Return (X, Y) of the center of cell containing provided text 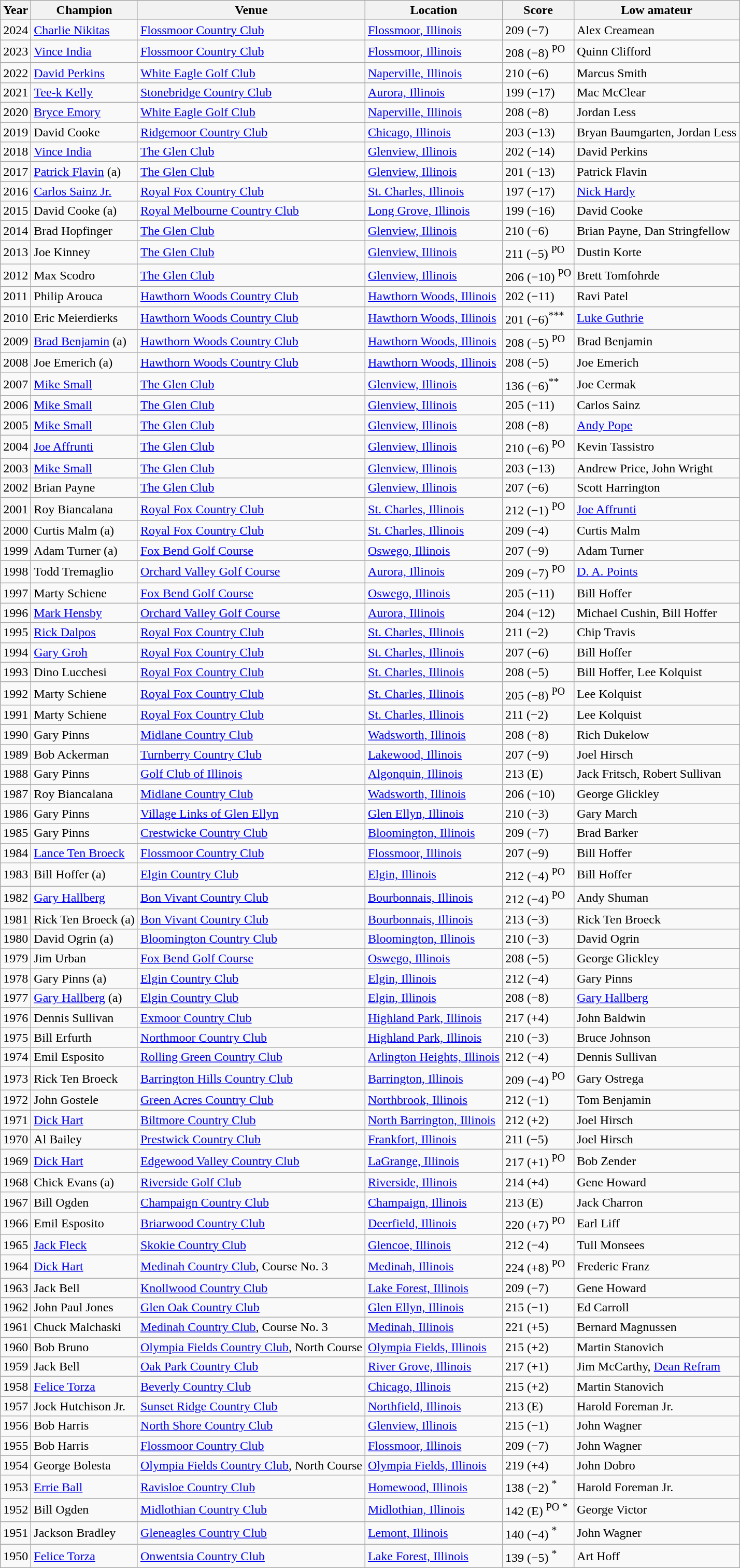
208 (−8) PO (538, 52)
1979 (16, 959)
Art Hoff (657, 1557)
Patrick Flavin (a) (84, 172)
1982 (16, 898)
1997 (16, 593)
202 (−11) (538, 297)
136 (−6)** (538, 384)
Oak Park Country Club (251, 1367)
Lance Ten Broeck (84, 853)
211 (−5) PO (538, 252)
Royal Melbourne Country Club (251, 211)
2015 (16, 211)
Barrington, Illinois (433, 1079)
2000 (16, 530)
Year (16, 10)
Chuck Malchaski (84, 1327)
220 (+7) PO (538, 1224)
Bryan Baumgarten, Jordan Less (657, 132)
2014 (16, 231)
201 (−6)*** (538, 318)
Rich Dukelow (657, 735)
Midlothian Country Club (251, 1510)
Ridgemoor Country Club (251, 132)
2019 (16, 132)
Bryce Emory (84, 113)
Gary Groh (84, 652)
Brian Payne (84, 488)
206 (−10) (538, 794)
1983 (16, 874)
Curtis Malm (657, 530)
142 (E) PO * (538, 1510)
Frankfort, Illinois (433, 1140)
209 (−4) (538, 530)
D. A. Points (657, 571)
Bob Ackerman (84, 754)
Glen Oak Country Club (251, 1308)
Homewood, Illinois (433, 1487)
Location (433, 10)
Barrington Hills Country Club (251, 1079)
1995 (16, 633)
2006 (16, 405)
2002 (16, 488)
1975 (16, 1038)
1989 (16, 754)
201 (−13) (538, 172)
1954 (16, 1465)
212 (+2) (538, 1120)
Glencoe, Illinois (433, 1245)
213 (−3) (538, 919)
1966 (16, 1224)
Rick Ten Broeck (a) (84, 919)
1969 (16, 1161)
Rolling Green Country Club (251, 1057)
Frederic Franz (657, 1266)
Bernard Magnussen (657, 1327)
River Grove, Illinois (433, 1367)
Eric Meierdierks (84, 318)
1974 (16, 1057)
Beverly Country Club (251, 1387)
214 (+4) (538, 1182)
Tom Benjamin (657, 1100)
1973 (16, 1079)
John Paul Jones (84, 1308)
139 (−5) * (538, 1557)
Gary Hallberg (a) (84, 998)
John Dobro (657, 1465)
Joe Kinney (84, 252)
Ed Carroll (657, 1308)
1950 (16, 1557)
1967 (16, 1202)
1998 (16, 571)
Low amateur (657, 10)
212 (−1) (538, 1100)
Joe Cermak (657, 384)
Deerfield, Illinois (433, 1224)
Max Scodro (84, 276)
Venue (251, 10)
Andy Pope (657, 425)
Brian Payne, Dan Stringfellow (657, 231)
Bill Hoffer, Lee Kolquist (657, 672)
Chip Travis (657, 633)
Green Acres Country Club (251, 1100)
2011 (16, 297)
John Gostele (84, 1100)
2018 (16, 152)
Al Bailey (84, 1140)
Joe Emerich (657, 362)
Jordan Less (657, 113)
Bill Hoffer (a) (84, 874)
1978 (16, 978)
2008 (16, 362)
Kevin Tassistro (657, 447)
2009 (16, 341)
1981 (16, 919)
Jack Fleck (84, 1245)
1992 (16, 694)
2010 (16, 318)
2023 (16, 52)
1986 (16, 814)
1965 (16, 1245)
1968 (16, 1182)
1980 (16, 939)
Chick Evans (a) (84, 1182)
Rick Dalpos (84, 633)
1977 (16, 998)
Knollwood Country Club (251, 1287)
210 (−6) PO (538, 447)
Lakewood, Illinois (433, 754)
Gary Pinns (a) (84, 978)
Nick Hardy (657, 191)
Michael Cushin, Bill Hoffer (657, 613)
David Ogrin (657, 939)
Adam Turner (657, 550)
Sunset Ridge Country Club (251, 1406)
Jack Charron (657, 1202)
Andy Shuman (657, 898)
Carlos Sainz (657, 405)
Brad Benjamin (a) (84, 341)
197 (−17) (538, 191)
2007 (16, 384)
140 (−4) * (538, 1533)
2003 (16, 468)
Patrick Flavin (657, 172)
212 (−1) PO (538, 509)
2012 (16, 276)
1955 (16, 1446)
Tee-k Kelly (84, 92)
Philip Arouca (84, 297)
Ravi Patel (657, 297)
Lemont, Illinois (433, 1533)
Brad Barker (657, 833)
Golf Club of Illinois (251, 774)
211 (−5) (538, 1140)
208 (−5) PO (538, 341)
Northmoor Country Club (251, 1038)
Quinn Clifford (657, 52)
Gleneagles Country Club (251, 1533)
Bob Bruno (84, 1347)
2016 (16, 191)
Gary Ostrega (657, 1079)
Charlie Nikitas (84, 30)
2022 (16, 73)
206 (−10) PO (538, 276)
1994 (16, 652)
1993 (16, 672)
Gary March (657, 814)
Score (538, 10)
1988 (16, 774)
Champaign Country Club (251, 1202)
Crestwicke Country Club (251, 833)
John Baldwin (657, 1018)
Joe Emerich (a) (84, 362)
224 (+8) PO (538, 1266)
2017 (16, 172)
217 (+4) (538, 1018)
Champion (84, 10)
Skokie Country Club (251, 1245)
204 (−12) (538, 613)
Tull Monsees (657, 1245)
Onwentsia Country Club (251, 1557)
Riverside, Illinois (433, 1182)
LaGrange, Illinois (433, 1161)
Jock Hutchison Jr. (84, 1406)
209 (−7) PO (538, 571)
1970 (16, 1140)
2013 (16, 252)
202 (−14) (538, 152)
Brad Hopfinger (84, 231)
205 (−8) PO (538, 694)
Biltmore Country Club (251, 1120)
Jim McCarthy, Dean Refram (657, 1367)
2020 (16, 113)
Edgewood Valley Country Club (251, 1161)
1952 (16, 1510)
Prestwick Country Club (251, 1140)
Exmoor Country Club (251, 1018)
North Barrington, Illinois (433, 1120)
Carlos Sainz Jr. (84, 191)
Stonebridge Country Club (251, 92)
Brad Benjamin (657, 341)
1999 (16, 550)
1991 (16, 715)
Northbrook, Illinois (433, 1100)
Long Grove, Illinois (433, 211)
Bill Erfurth (84, 1038)
1987 (16, 794)
2021 (16, 92)
199 (−17) (538, 92)
Jackson Bradley (84, 1533)
1962 (16, 1308)
Champaign, Illinois (433, 1202)
Riverside Golf Club (251, 1182)
2001 (16, 509)
Turnberry Country Club (251, 754)
1961 (16, 1327)
1996 (16, 613)
1957 (16, 1406)
209 (−4) PO (538, 1079)
Jim Urban (84, 959)
David Cooke (a) (84, 211)
Mac McClear (657, 92)
Algonquin, Illinois (433, 774)
1984 (16, 853)
Village Links of Glen Ellyn (251, 814)
George Bolesta (84, 1465)
1958 (16, 1387)
Ravisloe Country Club (251, 1487)
1971 (16, 1120)
Mark Hensby (84, 613)
217 (+1) (538, 1367)
George Victor (657, 1510)
1951 (16, 1533)
1953 (16, 1487)
Midlothian, Illinois (433, 1510)
Andrew Price, John Wright (657, 468)
217 (+1) PO (538, 1161)
1985 (16, 833)
Errie Ball (84, 1487)
Curtis Malm (a) (84, 530)
Alex Creamean (657, 30)
Earl Liff (657, 1224)
Bruce Johnson (657, 1038)
Brett Tomfohrde (657, 276)
Northfield, Illinois (433, 1406)
1990 (16, 735)
Luke Guthrie (657, 318)
138 (−2) * (538, 1487)
Bob Zender (657, 1161)
Arlington Heights, Illinois (433, 1057)
Bloomington Country Club (251, 939)
2024 (16, 30)
2004 (16, 447)
1972 (16, 1100)
Marcus Smith (657, 73)
1976 (16, 1018)
1963 (16, 1287)
Adam Turner (a) (84, 550)
2005 (16, 425)
Dino Lucchesi (84, 672)
1964 (16, 1266)
199 (−16) (538, 211)
Scott Harrington (657, 488)
Jack Fritsch, Robert Sullivan (657, 774)
1956 (16, 1426)
Briarwood Country Club (251, 1224)
Todd Tremaglio (84, 571)
North Shore Country Club (251, 1426)
221 (+5) (538, 1327)
David Ogrin (a) (84, 939)
Dustin Korte (657, 252)
1960 (16, 1347)
1959 (16, 1367)
219 (+4) (538, 1465)
